Scan for the cell matching the given text and deliver its (X, Y) coordinate at center. 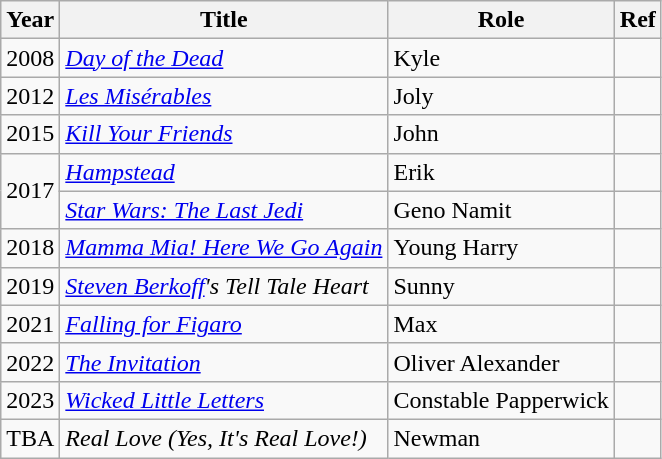
Geno Namit (501, 210)
Falling for Figaro (224, 324)
Steven Berkoff's Tell Tale Heart (224, 286)
2012 (30, 96)
Oliver Alexander (501, 362)
Wicked Little Letters (224, 400)
2022 (30, 362)
Young Harry (501, 248)
Max (501, 324)
Kyle (501, 58)
Newman (501, 438)
Joly (501, 96)
Constable Papperwick (501, 400)
Role (501, 20)
2023 (30, 400)
Mamma Mia! Here We Go Again (224, 248)
2008 (30, 58)
Ref (638, 20)
2019 (30, 286)
Hampstead (224, 172)
2018 (30, 248)
Year (30, 20)
2017 (30, 191)
2021 (30, 324)
Day of the Dead (224, 58)
John (501, 134)
Real Love (Yes, It's Real Love!) (224, 438)
The Invitation (224, 362)
Title (224, 20)
Kill Your Friends (224, 134)
Sunny (501, 286)
Les Misérables (224, 96)
Erik (501, 172)
TBA (30, 438)
2015 (30, 134)
Star Wars: The Last Jedi (224, 210)
